Scan for the cell matching the given text and deliver its (X, Y) coordinate at center. 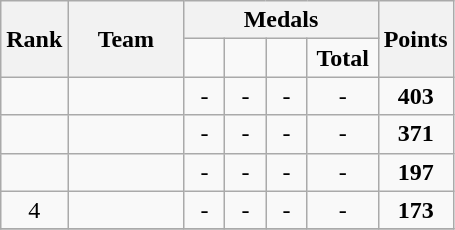
371 (416, 134)
173 (416, 210)
Total (342, 58)
197 (416, 172)
Points (416, 39)
Team (126, 39)
403 (416, 96)
Rank (34, 39)
4 (34, 210)
Medals (281, 20)
